Return the (x, y) coordinate for the center point of the cell that contains the specified text.  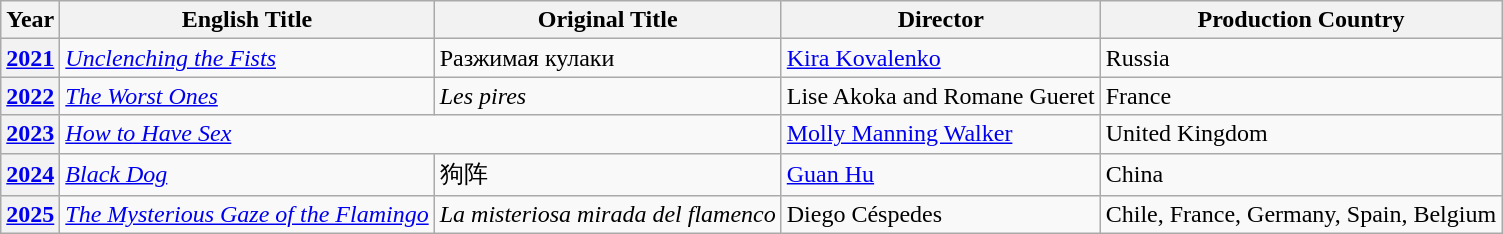
English Title (247, 20)
狗阵 (608, 174)
Director (940, 20)
Original Title (608, 20)
Chile, France, Germany, Spain, Belgium (1300, 215)
How to Have Sex (420, 134)
Molly Manning Walker (940, 134)
Les pires (608, 96)
Unclenching the Fists (247, 58)
Diego Céspedes (940, 215)
2023 (30, 134)
2022 (30, 96)
Guan Hu (940, 174)
United Kingdom (1300, 134)
La misteriosa mirada del flamenco (608, 215)
Production Country (1300, 20)
Lise Akoka and Romane Gueret (940, 96)
2024 (30, 174)
Russia (1300, 58)
Разжимая кулаки (608, 58)
The Mysterious Gaze of the Flamingo (247, 215)
Kira Kovalenko (940, 58)
Black Dog (247, 174)
2025 (30, 215)
China (1300, 174)
The Worst Ones (247, 96)
Year (30, 20)
2021 (30, 58)
France (1300, 96)
